From the cell containing the given text, extract its center point as [x, y] coordinate. 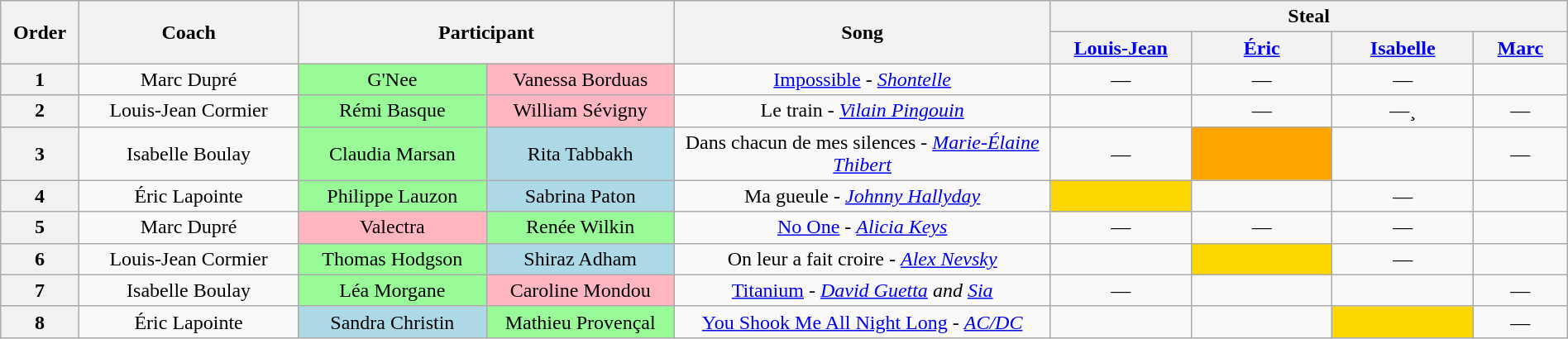
Léa Morgane [392, 290]
—¸ [1403, 111]
No One - Alicia Keys [862, 227]
Titanium - David Guetta and Sia [862, 290]
Coach [189, 32]
Sabrina Paton [581, 196]
G'Nee [392, 79]
Impossible - Shontelle [862, 79]
6 [40, 259]
You Shook Me All Night Long - AC/DC [862, 322]
Valectra [392, 227]
Thomas Hodgson [392, 259]
7 [40, 290]
Mathieu Provençal [581, 322]
Rémi Basque [392, 111]
Isabelle [1403, 48]
4 [40, 196]
Philippe Lauzon [392, 196]
William Sévigny [581, 111]
1 [40, 79]
Dans chacun de mes silences - Marie-Élaine Thibert [862, 154]
Ma gueule - Johnny Hallyday [862, 196]
Renée Wilkin [581, 227]
Éric [1261, 48]
On leur a fait croire - Alex Nevsky [862, 259]
8 [40, 322]
Le train - Vilain Pingouin [862, 111]
Participant [486, 32]
3 [40, 154]
Shiraz Adham [581, 259]
Order [40, 32]
Sandra Christin [392, 322]
Rita Tabbakh [581, 154]
Louis-Jean [1121, 48]
Caroline Mondou [581, 290]
Claudia Marsan [392, 154]
Vanessa Borduas [581, 79]
5 [40, 227]
Song [862, 32]
Steal [1308, 17]
Marc [1520, 48]
2 [40, 111]
